From the cell containing the given text, extract its center point as (x, y) coordinate. 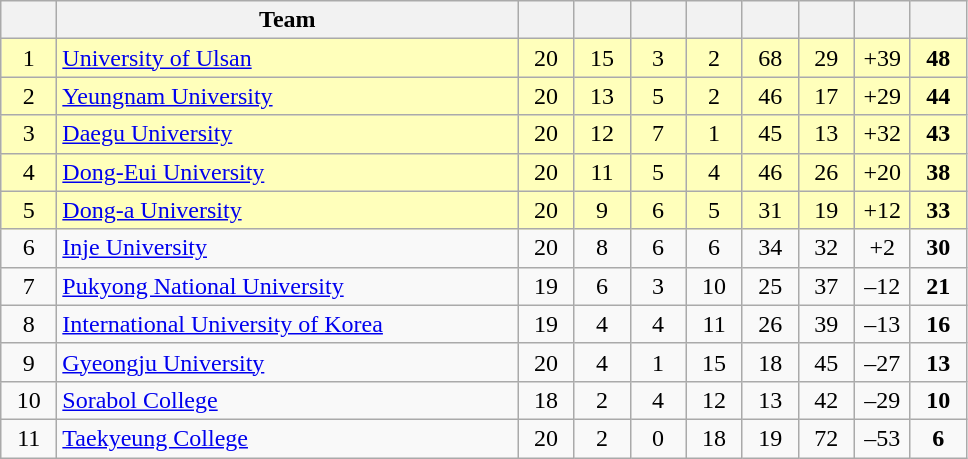
–13 (882, 324)
Daegu University (288, 134)
–27 (882, 362)
International University of Korea (288, 324)
Taekyeung College (288, 438)
72 (826, 438)
–12 (882, 286)
37 (826, 286)
34 (770, 248)
30 (938, 248)
44 (938, 96)
+12 (882, 210)
16 (938, 324)
29 (826, 58)
25 (770, 286)
Dong-a University (288, 210)
Sorabol College (288, 400)
Dong-Eui University (288, 172)
43 (938, 134)
Pukyong National University (288, 286)
68 (770, 58)
+2 (882, 248)
–53 (882, 438)
+32 (882, 134)
33 (938, 210)
31 (770, 210)
Team (288, 20)
Gyeongju University (288, 362)
48 (938, 58)
42 (826, 400)
Yeungnam University (288, 96)
32 (826, 248)
21 (938, 286)
Inje University (288, 248)
39 (826, 324)
–29 (882, 400)
+39 (882, 58)
0 (658, 438)
University of Ulsan (288, 58)
+20 (882, 172)
17 (826, 96)
+29 (882, 96)
38 (938, 172)
